Locate the cell with the specified text and output its (x, y) center coordinate. 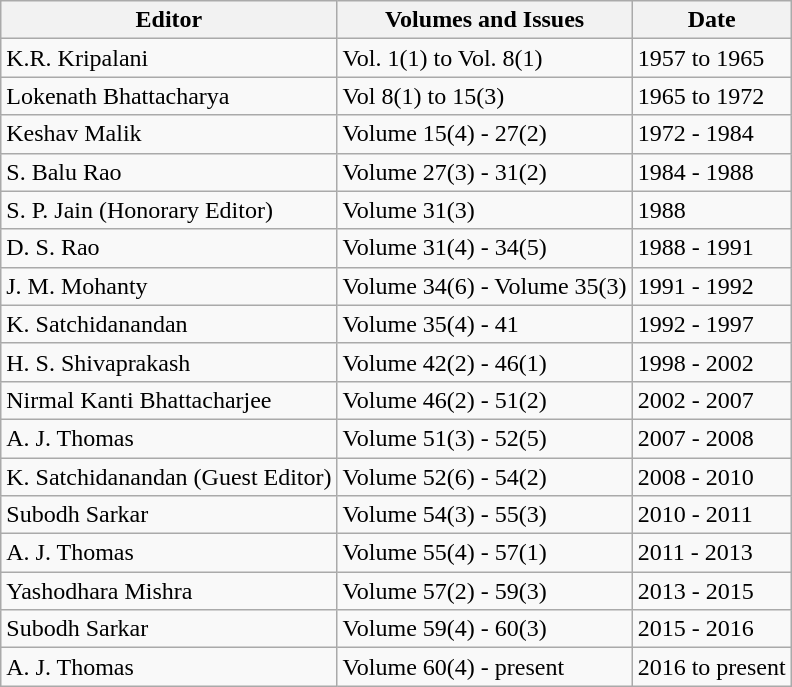
Volume 31(4) - 34(5) (484, 248)
Vol. 1(1) to Vol. 8(1) (484, 58)
H. S. Shivaprakash (169, 362)
Volume 60(4) - present (484, 667)
S. Balu Rao (169, 172)
Lokenath Bhattacharya (169, 96)
1988 (712, 210)
Volume 57(2) - 59(3) (484, 591)
Nirmal Kanti Bhattacharjee (169, 400)
Vol 8(1) to 15(3) (484, 96)
Volume 46(2) - 51(2) (484, 400)
1992 - 1997 (712, 324)
2011 - 2013 (712, 553)
Volume 54(3) - 55(3) (484, 515)
K. Satchidanandan (169, 324)
1988 - 1991 (712, 248)
1991 - 1992 (712, 286)
1972 - 1984 (712, 134)
K. Satchidanandan (Guest Editor) (169, 477)
2010 - 2011 (712, 515)
Volume 31(3) (484, 210)
D. S. Rao (169, 248)
Volume 15(4) - 27(2) (484, 134)
1957 to 1965 (712, 58)
2002 - 2007 (712, 400)
2016 to present (712, 667)
J. M. Mohanty (169, 286)
S. P. Jain (Honorary Editor) (169, 210)
K.R. Kripalani (169, 58)
Volume 51(3) - 52(5) (484, 438)
1998 - 2002 (712, 362)
Volume 52(6) - 54(2) (484, 477)
2008 - 2010 (712, 477)
Volume 35(4) - 41 (484, 324)
Yashodhara Mishra (169, 591)
1965 to 1972 (712, 96)
Volume 34(6) - Volume 35(3) (484, 286)
Volume 55(4) - 57(1) (484, 553)
Volume 27(3) - 31(2) (484, 172)
Editor (169, 20)
1984 - 1988 (712, 172)
2015 - 2016 (712, 629)
Keshav Malik (169, 134)
Volume 42(2) - 46(1) (484, 362)
2007 - 2008 (712, 438)
Volumes and Issues (484, 20)
2013 - 2015 (712, 591)
Volume 59(4) - 60(3) (484, 629)
Date (712, 20)
